From the cell containing the given text, extract its center point as (x, y) coordinate. 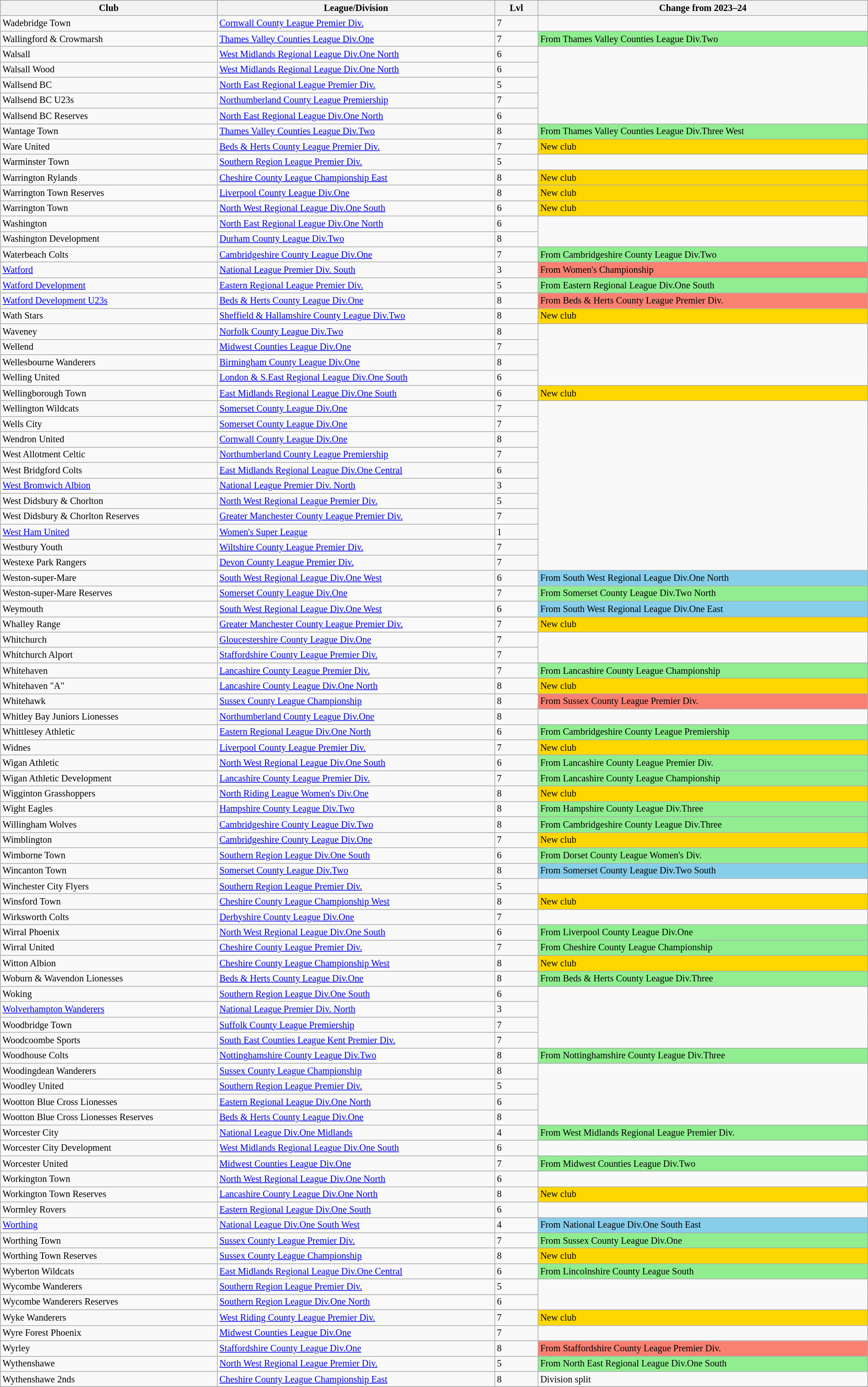
Woodingdean Wanderers (109, 1071)
Watford Development (109, 285)
Wormley Rovers (109, 1210)
From Somerset County League Div.Two North (703, 593)
Wellington Wildcats (109, 408)
Wythenshawe (109, 1364)
Northumberland County League Div.One (356, 717)
Wellend (109, 347)
Wythenshawe 2nds (109, 1379)
From Cambridgeshire County League Div.Two (703, 255)
Waveney (109, 331)
Hampshire County League Div.Two (356, 809)
Wigan Athletic Development (109, 778)
Lvl (516, 8)
Whitehaven (109, 671)
Whitchurch Alport (109, 655)
Wigginton Grasshoppers (109, 794)
Watford Development U23s (109, 301)
Wolverhampton Wanderers (109, 1009)
Winsford Town (109, 901)
National League Div.One Midlands (356, 1132)
Sussex County League Premier Div. (356, 1241)
Weston-super-Mare Reserves (109, 593)
Worcester City Development (109, 1148)
Staffordshire County League Premier Div. (356, 655)
From Eastern Regional League Div.One South (703, 285)
From Beds & Herts County League Premier Div. (703, 301)
Wellingborough Town (109, 393)
Thames Valley Counties League Div.Two (356, 131)
Woking (109, 994)
From Thames Valley Counties League Div.Two (703, 39)
Washington (109, 224)
Wimblington (109, 840)
Sheffield & Hallamshire County League Div.Two (356, 316)
Watford (109, 270)
Cornwall County League Div.One (356, 439)
Wallsend BC U23s (109, 100)
Whittlesey Athletic (109, 732)
South East Counties League Kent Premier Div. (356, 1040)
Cheshire County League Premier Div. (356, 948)
Nottinghamshire County League Div.Two (356, 1056)
From Midwest Counties League Div.Two (703, 1164)
North West Regional League Div.One North (356, 1179)
Staffordshire County League Div.One (356, 1348)
Weymouth (109, 609)
East Midlands Regional League Div.One South (356, 393)
Liverpool County League Div.One (356, 193)
League/Division (356, 8)
Durham County League Div.Two (356, 239)
Whalley Range (109, 624)
Wells City (109, 424)
Wantage Town (109, 131)
Wigan Athletic (109, 763)
Wallsend BC (109, 85)
Wirral Phoenix (109, 932)
Weston-super-Mare (109, 578)
Walsall (109, 54)
Norfolk County League Div.Two (356, 331)
Wellesbourne Wanderers (109, 362)
Wirral United (109, 948)
From South West Regional League Div.One East (703, 609)
From South West Regional League Div.One North (703, 578)
Division split (703, 1379)
Eastern Regional League Premier Div. (356, 285)
Westbury Youth (109, 547)
Workington Town Reserves (109, 1194)
Gloucestershire County League Div.One (356, 639)
Suffolk County League Premiership (356, 1025)
Wath Stars (109, 316)
Southern Region League Div.One North (356, 1302)
Woodhouse Colts (109, 1056)
Whitehaven "A" (109, 686)
Warminster Town (109, 162)
From Sussex County League Premier Div. (703, 701)
Wyke Wanderers (109, 1317)
From Sussex County League Div.One (703, 1241)
Worthing Town Reserves (109, 1256)
West Midlands Regional League Div.One South (356, 1148)
From Cambridgeshire County League Div.Three (703, 824)
West Allotment Celtic (109, 455)
West Didsbury & Chorlton Reserves (109, 516)
Wyberton Wildcats (109, 1271)
1 (516, 532)
Waterbeach Colts (109, 255)
North Riding League Women's Div.One (356, 794)
From Hampshire County League Div.Three (703, 809)
Warrington Rylands (109, 178)
North East Regional League Premier Div. (356, 85)
From Dorset County League Women's Div. (703, 855)
Somerset County League Div.Two (356, 871)
West Bromwich Albion (109, 486)
From Lancashire County League Premier Div. (703, 763)
From Somerset County League Div.Two South (703, 871)
Walsall Wood (109, 70)
Wendron United (109, 439)
Wyre Forest Phoenix (109, 1333)
Wallingford & Crowmarsh (109, 39)
Devon County League Premier Div. (356, 563)
West Didsbury & Chorlton (109, 501)
Witton Albion (109, 963)
Woodley United (109, 1086)
Woodbridge Town (109, 1025)
Wirksworth Colts (109, 917)
Whitley Bay Juniors Lionesses (109, 717)
Ware United (109, 146)
From North East Regional League Div.One South (703, 1364)
West Ham United (109, 532)
Winchester City Flyers (109, 886)
Widnes (109, 748)
Wimborne Town (109, 855)
Eastern Regional League Div.One South (356, 1210)
Workington Town (109, 1179)
London & S.East Regional League Div.One South (356, 378)
National League Div.One South West (356, 1225)
From Thames Valley Counties League Div.Three West (703, 131)
Willingham Wolves (109, 824)
Wiltshire County League Premier Div. (356, 547)
From Lincolnshire County League South (703, 1271)
Women's Super League (356, 532)
From West Midlands Regional League Premier Div. (703, 1132)
Derbyshire County League Div.One (356, 917)
Wallsend BC Reserves (109, 116)
From Women's Championship (703, 270)
National League Premier Div. South (356, 270)
Warrington Town Reserves (109, 193)
Wadebridge Town (109, 23)
From Staffordshire County League Premier Div. (703, 1348)
Worthing (109, 1225)
Thames Valley Counties League Div.One (356, 39)
From Cambridgeshire County League Premiership (703, 732)
Westexe Park Rangers (109, 563)
From National League Div.One South East (703, 1225)
From Nottinghamshire County League Div.Three (703, 1056)
Whitehawk (109, 701)
Club (109, 8)
Wycombe Wanderers (109, 1287)
West Riding County League Premier Div. (356, 1317)
Cornwall County League Premier Div. (356, 23)
Washington Development (109, 239)
Cambridgeshire County League Div.Two (356, 824)
Beds & Herts County League Premier Div. (356, 146)
Wycombe Wanderers Reserves (109, 1302)
Woodcoombe Sports (109, 1040)
Wincanton Town (109, 871)
Change from 2023–24 (703, 8)
Wootton Blue Cross Lionesses Reserves (109, 1117)
From Liverpool County League Div.One (703, 932)
Whitchurch (109, 639)
Wight Eagles (109, 809)
Woburn & Wavendon Lionesses (109, 979)
Wyrley (109, 1348)
West Bridgford Colts (109, 470)
From Beds & Herts County League Div.Three (703, 979)
Wootton Blue Cross Lionesses (109, 1102)
Birmingham County League Div.One (356, 362)
From Cheshire County League Championship (703, 948)
Worthing Town (109, 1241)
Liverpool County League Premier Div. (356, 748)
Worcester City (109, 1132)
Warrington Town (109, 208)
Welling United (109, 378)
Worcester United (109, 1164)
